Provide the [X, Y] coordinate of the cell's center where the given text is located.  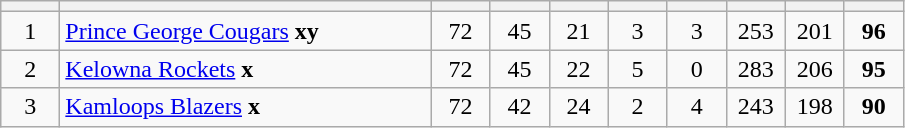
4 [696, 107]
96 [874, 31]
90 [874, 107]
201 [814, 31]
24 [578, 107]
253 [756, 31]
42 [520, 107]
Kamloops Blazers x [246, 107]
5 [638, 69]
21 [578, 31]
Prince George Cougars xy [246, 31]
0 [696, 69]
95 [874, 69]
206 [814, 69]
198 [814, 107]
1 [30, 31]
283 [756, 69]
22 [578, 69]
Kelowna Rockets x [246, 69]
243 [756, 107]
